Output the (X, Y) coordinate of the center of the cell containing the given text.  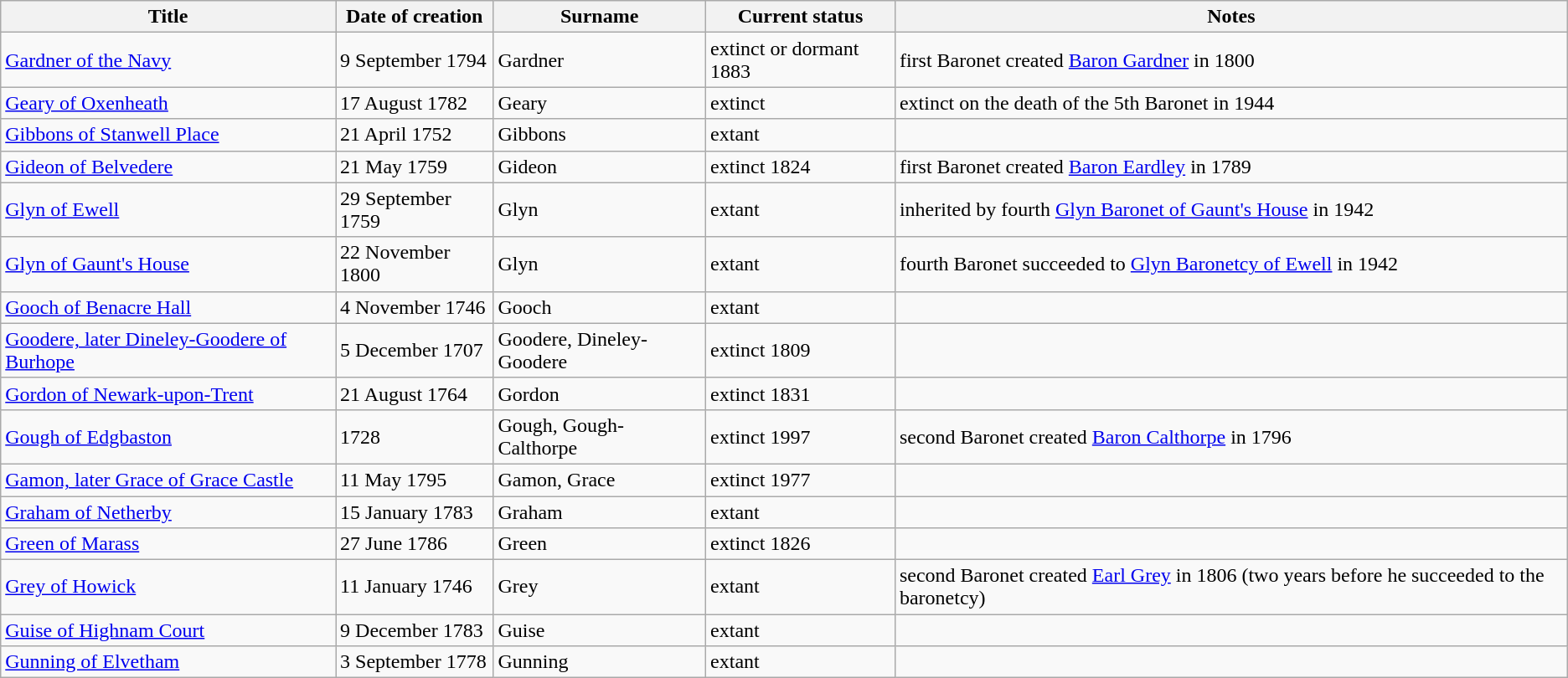
first Baronet created Baron Eardley in 1789 (1231, 167)
Gunning (600, 662)
extinct 1809 (801, 350)
3 September 1778 (415, 662)
Gardner (600, 60)
Graham (600, 511)
9 September 1794 (415, 60)
Gordon (600, 393)
Glyn of Ewell (168, 209)
Goodere, Dineley-Goodere (600, 350)
11 January 1746 (415, 588)
11 May 1795 (415, 480)
15 January 1783 (415, 511)
Guise of Highnam Court (168, 630)
Glyn of Gaunt's House (168, 265)
fourth Baronet succeeded to Glyn Baronetcy of Ewell in 1942 (1231, 265)
Gibbons (600, 135)
Grey of Howick (168, 588)
Current status (801, 17)
Geary of Oxenheath (168, 103)
Gooch (600, 307)
5 December 1707 (415, 350)
21 May 1759 (415, 167)
extinct 1997 (801, 437)
Gamon, later Grace of Grace Castle (168, 480)
Gamon, Grace (600, 480)
Gardner of the Navy (168, 60)
Green of Marass (168, 544)
21 August 1764 (415, 393)
27 June 1786 (415, 544)
Gideon (600, 167)
Green (600, 544)
Goodere, later Dineley-Goodere of Burhope (168, 350)
extinct on the death of the 5th Baronet in 1944 (1231, 103)
Gunning of Elvetham (168, 662)
29 September 1759 (415, 209)
9 December 1783 (415, 630)
Guise (600, 630)
Surname (600, 17)
first Baronet created Baron Gardner in 1800 (1231, 60)
extinct 1831 (801, 393)
second Baronet created Baron Calthorpe in 1796 (1231, 437)
extinct 1826 (801, 544)
extinct 1977 (801, 480)
second Baronet created Earl Grey in 1806 (two years before he succeeded to the baronetcy) (1231, 588)
Gough of Edgbaston (168, 437)
extinct 1824 (801, 167)
Graham of Netherby (168, 511)
extinct (801, 103)
Grey (600, 588)
Gooch of Benacre Hall (168, 307)
Gordon of Newark-upon-Trent (168, 393)
Gibbons of Stanwell Place (168, 135)
22 November 1800 (415, 265)
4 November 1746 (415, 307)
Gough, Gough-Calthorpe (600, 437)
Gideon of Belvedere (168, 167)
1728 (415, 437)
Title (168, 17)
17 August 1782 (415, 103)
Notes (1231, 17)
Geary (600, 103)
extinct or dormant 1883 (801, 60)
inherited by fourth Glyn Baronet of Gaunt's House in 1942 (1231, 209)
21 April 1752 (415, 135)
Date of creation (415, 17)
